Provide the [x, y] coordinate of the cell's center where the given text is located.  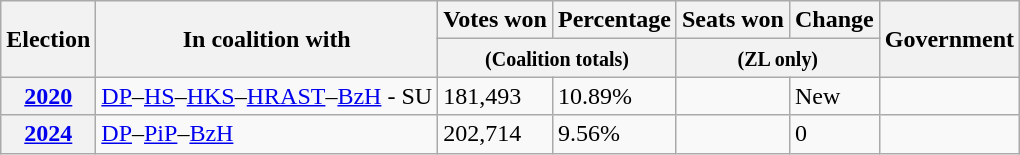
Change [834, 20]
Government [949, 39]
DP–PiP–BzH [267, 134]
202,714 [496, 134]
Percentage [614, 20]
(Coalition totals) [558, 58]
New [834, 96]
0 [834, 134]
9.56% [614, 134]
10.89% [614, 96]
2024 [48, 134]
In coalition with [267, 39]
2020 [48, 96]
DP–HS–HKS–HRAST–BzH - SU [267, 96]
Election [48, 39]
(ZL only) [778, 58]
181,493 [496, 96]
Seats won [732, 20]
Votes won [496, 20]
